Capture the cell that displays the provided text and extract its [X, Y] central coordinate. 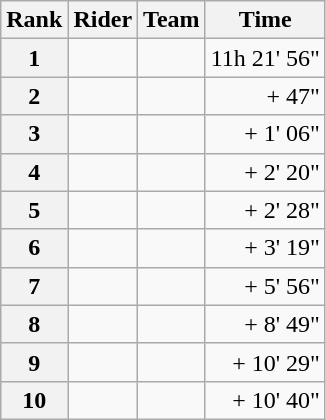
+ 10' 29" [265, 362]
+ 10' 40" [265, 400]
+ 1' 06" [265, 134]
Time [265, 20]
10 [34, 400]
Team [172, 20]
+ 2' 28" [265, 210]
+ 3' 19" [265, 248]
7 [34, 286]
Rank [34, 20]
11h 21' 56" [265, 58]
+ 47" [265, 96]
8 [34, 324]
+ 8' 49" [265, 324]
2 [34, 96]
1 [34, 58]
+ 5' 56" [265, 286]
6 [34, 248]
5 [34, 210]
4 [34, 172]
Rider [103, 20]
+ 2' 20" [265, 172]
9 [34, 362]
3 [34, 134]
